Determine the [X, Y] coordinate at the center of the cell enclosing the given text.  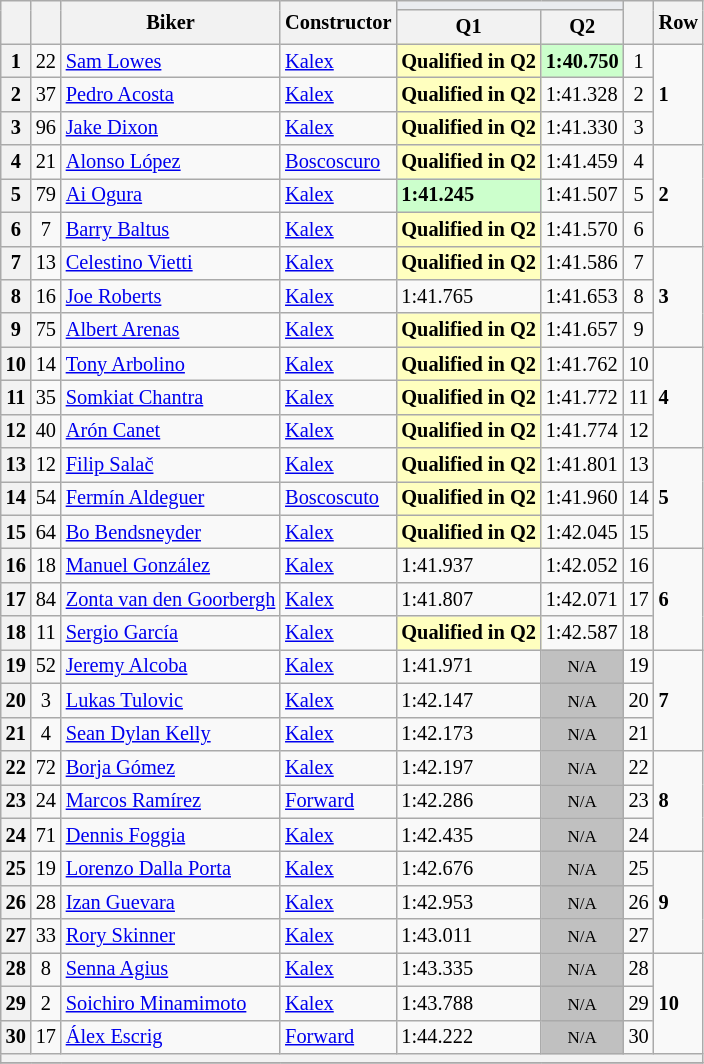
1:41.245 [468, 195]
Sean Dylan Kelly [170, 734]
Alonso López [170, 162]
1:40.750 [582, 61]
Boscoscuto [338, 498]
35 [46, 397]
1:41.774 [582, 431]
Sam Lowes [170, 61]
Marcos Ramírez [170, 801]
1:41.807 [468, 599]
Albert Arenas [170, 330]
1:41.801 [582, 465]
1:41.937 [468, 565]
54 [46, 498]
Somkiat Chantra [170, 397]
1:42.286 [468, 801]
1:41.960 [582, 498]
Manuel González [170, 565]
1:42.676 [468, 868]
71 [46, 835]
1:43.335 [468, 969]
37 [46, 94]
1:42.953 [468, 902]
1:42.587 [582, 633]
52 [46, 666]
1:41.507 [582, 195]
Boscoscuro [338, 162]
1:41.330 [582, 128]
Ai Ogura [170, 195]
Joe Roberts [170, 296]
1:42.197 [468, 767]
1:41.772 [582, 397]
1:41.459 [582, 162]
Bo Bendsneyder [170, 532]
72 [46, 767]
1:41.570 [582, 229]
1:41.765 [468, 296]
Pedro Acosta [170, 94]
Sergio García [170, 633]
75 [46, 330]
33 [46, 936]
1:41.653 [582, 296]
Dennis Foggia [170, 835]
Row [678, 22]
Biker [170, 22]
Q1 [468, 27]
Fermín Aldeguer [170, 498]
1:41.971 [468, 666]
96 [46, 128]
1:42.147 [468, 700]
Constructor [338, 22]
Filip Salač [170, 465]
1:41.586 [582, 263]
64 [46, 532]
1:43.011 [468, 936]
79 [46, 195]
40 [46, 431]
1:41.657 [582, 330]
1:41.762 [582, 364]
1:42.435 [468, 835]
1:42.173 [468, 734]
84 [46, 599]
1:42.052 [582, 565]
1:42.071 [582, 599]
Jake Dixon [170, 128]
Senna Agius [170, 969]
Lorenzo Dalla Porta [170, 868]
1:41.328 [582, 94]
1:44.222 [468, 1037]
Borja Gómez [170, 767]
Tony Arbolino [170, 364]
Izan Guevara [170, 902]
Soichiro Minamimoto [170, 1003]
Lukas Tulovic [170, 700]
1:43.788 [468, 1003]
Celestino Vietti [170, 263]
1:42.045 [582, 532]
Rory Skinner [170, 936]
Álex Escrig [170, 1037]
Barry Baltus [170, 229]
Jeremy Alcoba [170, 666]
Arón Canet [170, 431]
Zonta van den Goorbergh [170, 599]
Q2 [582, 27]
